Return the (x, y) coordinate for the center point of the cell that contains the specified text.  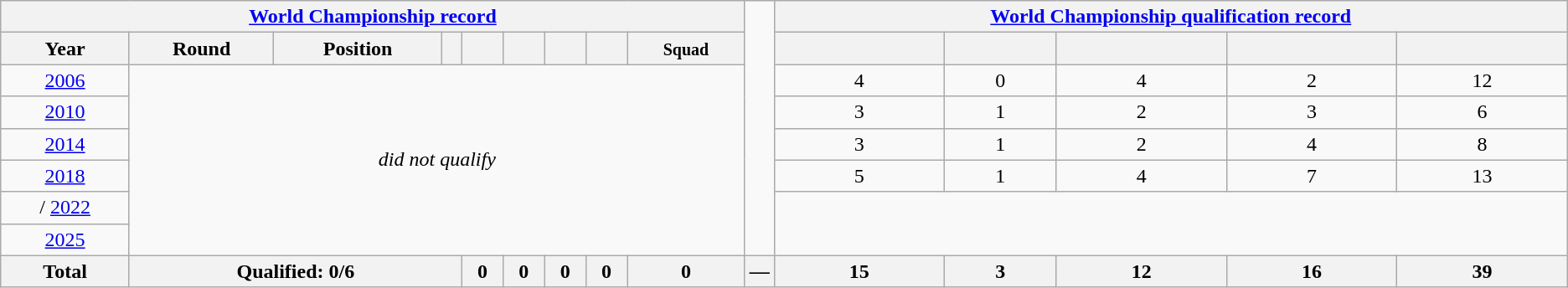
Squad (686, 49)
Qualified: 0/6 (295, 271)
World Championship record (373, 17)
6 (1483, 112)
8 (1483, 144)
2006 (65, 80)
39 (1483, 271)
Position (358, 49)
13 (1483, 176)
2010 (65, 112)
15 (859, 271)
2014 (65, 144)
Year (65, 49)
/ 2022 (65, 208)
Round (201, 49)
2025 (65, 239)
did not qualify (437, 160)
— (759, 271)
7 (1312, 176)
16 (1312, 271)
5 (859, 176)
World Championship qualification record (1171, 17)
2018 (65, 176)
Total (65, 271)
